Determine the [x, y] coordinate at the center of the cell enclosing the given text.  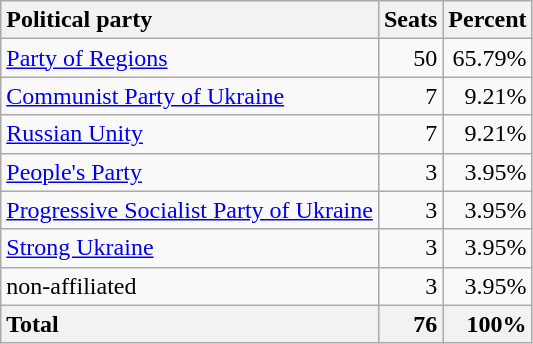
Communist Party of Ukraine [190, 96]
Russian Unity [190, 134]
Strong Ukraine [190, 248]
100% [488, 324]
non-affiliated [190, 286]
65.79% [488, 58]
People's Party [190, 172]
Political party [190, 20]
76 [410, 324]
Percent [488, 20]
50 [410, 58]
Progressive Socialist Party of Ukraine [190, 210]
Total [190, 324]
Party of Regions [190, 58]
Seats [410, 20]
